Find where the given text appears and provide that cell's center as [X, Y] coordinate. 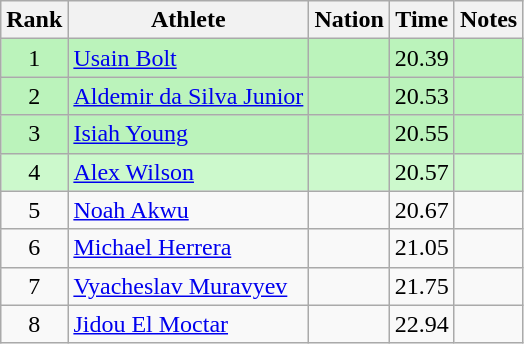
Aldemir da Silva Junior [188, 96]
2 [34, 96]
21.05 [422, 248]
6 [34, 248]
20.39 [422, 58]
Vyacheslav Muravyev [188, 286]
Alex Wilson [188, 172]
20.67 [422, 210]
Rank [34, 20]
5 [34, 210]
Jidou El Moctar [188, 324]
Isiah Young [188, 134]
Nation [349, 20]
3 [34, 134]
20.57 [422, 172]
4 [34, 172]
22.94 [422, 324]
1 [34, 58]
Athlete [188, 20]
20.53 [422, 96]
Michael Herrera [188, 248]
20.55 [422, 134]
Time [422, 20]
8 [34, 324]
Noah Akwu [188, 210]
21.75 [422, 286]
Usain Bolt [188, 58]
7 [34, 286]
Notes [488, 20]
